Return [x, y] of the center of cell containing provided text 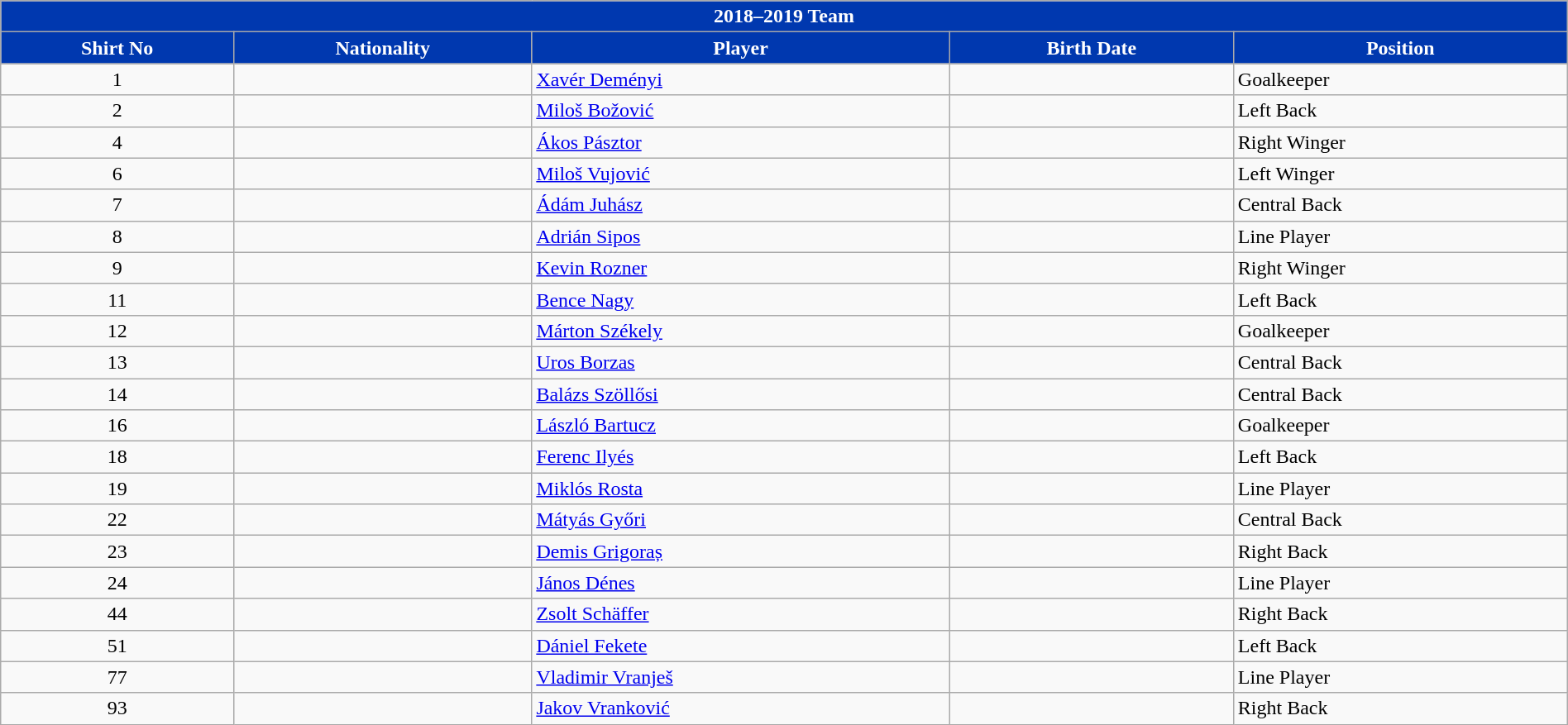
Jakov Vranković [741, 708]
Demis Grigoraș [741, 551]
23 [117, 551]
Miklós Rosta [741, 489]
16 [117, 426]
Uros Borzas [741, 362]
13 [117, 362]
Left Winger [1400, 174]
Dániel Fekete [741, 646]
Ferenc Ilyés [741, 457]
Xavér Deményi [741, 79]
Zsolt Schäffer [741, 614]
Ákos Pásztor [741, 142]
12 [117, 331]
Balázs Szöllősi [741, 394]
22 [117, 520]
6 [117, 174]
93 [117, 708]
Position [1400, 48]
77 [117, 677]
51 [117, 646]
Vladimir Vranješ [741, 677]
Kevin Rozner [741, 268]
8 [117, 236]
Adrián Sipos [741, 236]
2 [117, 111]
Miloš Vujović [741, 174]
19 [117, 489]
Ádám Juhász [741, 205]
Márton Székely [741, 331]
Shirt No [117, 48]
24 [117, 583]
7 [117, 205]
Miloš Božović [741, 111]
László Bartucz [741, 426]
Player [741, 48]
János Dénes [741, 583]
9 [117, 268]
Nationality [383, 48]
44 [117, 614]
18 [117, 457]
11 [117, 299]
1 [117, 79]
Birth Date [1092, 48]
Bence Nagy [741, 299]
4 [117, 142]
2018–2019 Team [784, 17]
Mátyás Győri [741, 520]
14 [117, 394]
